Find where the given text appears and provide that cell's center as [x, y] coordinate. 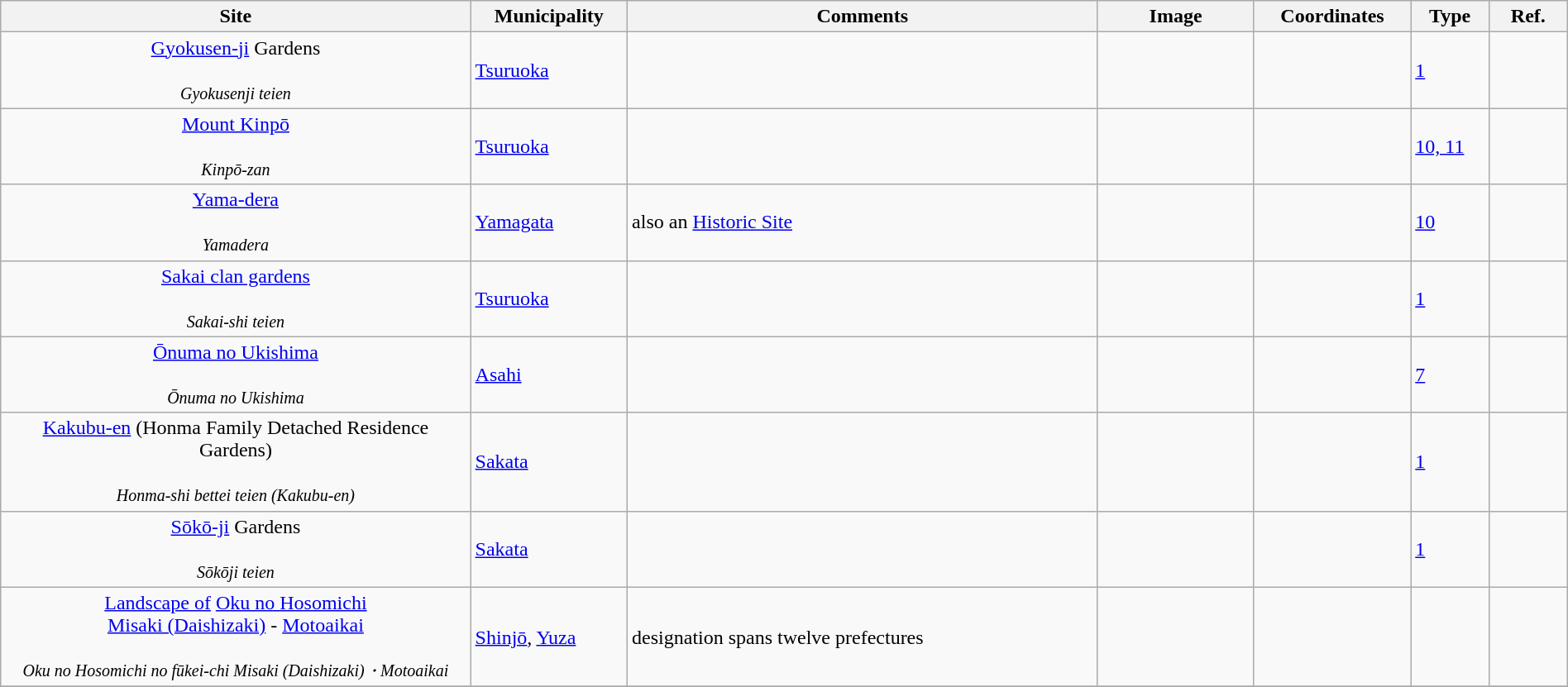
Landscape of Oku no HosomichiMisaki (Daishizaki) - MotoaikaiOku no Hosomichi no fūkei-chi Misaki (Daishizaki)・Motoaikai [236, 637]
Ref. [1528, 17]
Site [236, 17]
Shinjō, Yuza [549, 637]
Sakai clan gardensSakai-shi teien [236, 298]
Ōnuma no UkishimaŌnuma no Ukishima [236, 375]
10 [1451, 222]
Asahi [549, 375]
Comments [863, 17]
Coordinates [1331, 17]
designation spans twelve prefectures [863, 637]
also an Historic Site [863, 222]
Type [1451, 17]
Yamagata [549, 222]
Mount KinpōKinpō-zan [236, 146]
Yama-deraYamadera [236, 222]
7 [1451, 375]
10, 11 [1451, 146]
Image [1176, 17]
Sōkō-ji GardensSōkōji teien [236, 549]
Kakubu-en (Honma Family Detached Residence Gardens)Honma-shi bettei teien (Kakubu-en) [236, 461]
Municipality [549, 17]
Gyokusen-ji GardensGyokusenji teien [236, 70]
